Output the (X, Y) coordinate of the center of the cell containing the given text.  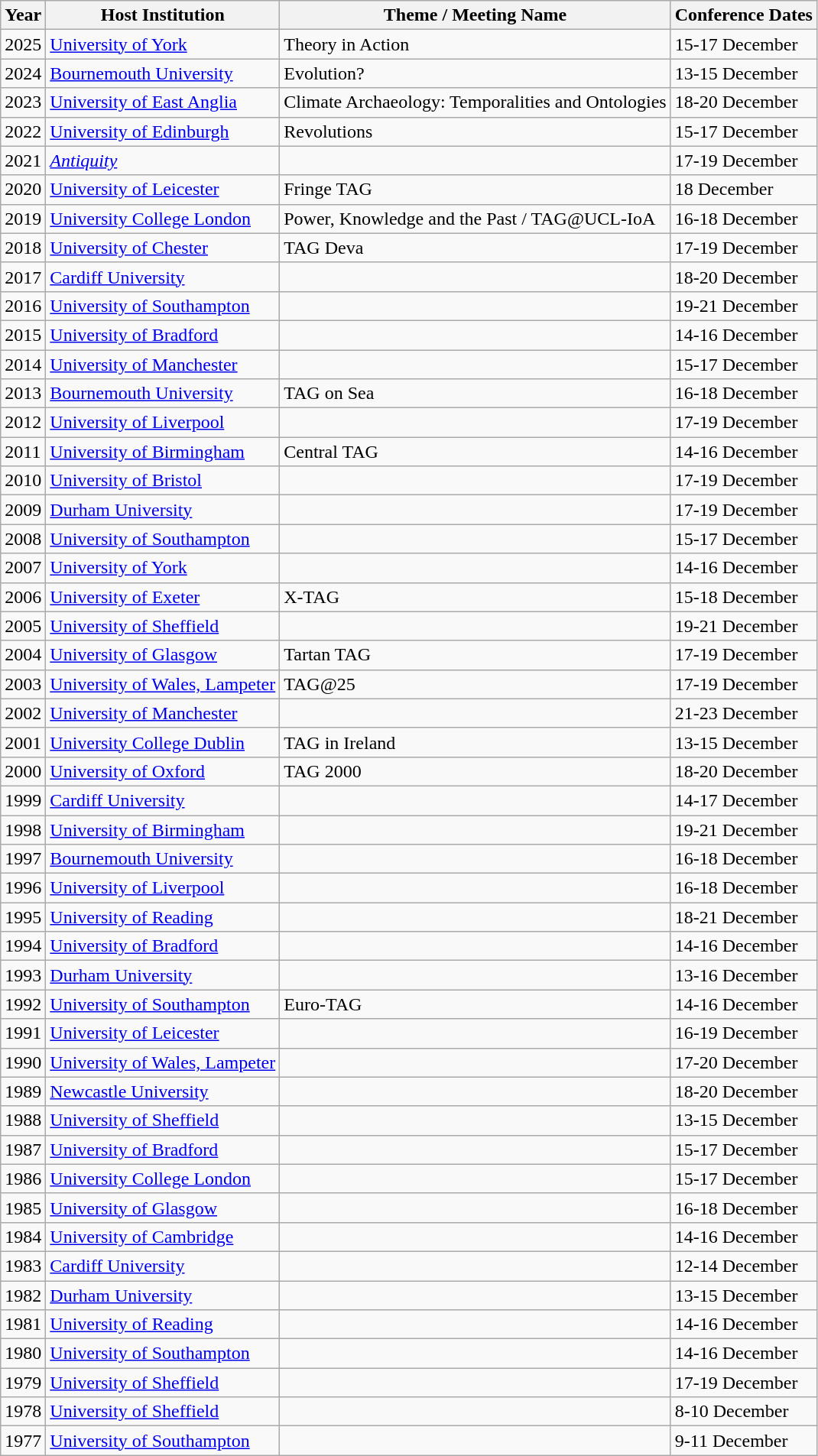
1978 (23, 1412)
Conference Dates (743, 15)
2009 (23, 510)
2011 (23, 452)
2021 (23, 161)
2024 (23, 73)
2012 (23, 423)
2025 (23, 44)
1991 (23, 1033)
8-10 December (743, 1412)
1996 (23, 888)
2015 (23, 335)
1990 (23, 1062)
Newcastle University (163, 1091)
Central TAG (476, 452)
1984 (23, 1237)
2008 (23, 539)
2019 (23, 219)
1992 (23, 1004)
2013 (23, 394)
2016 (23, 306)
2018 (23, 248)
University of Oxford (163, 771)
1998 (23, 829)
1997 (23, 859)
1980 (23, 1354)
13-16 December (743, 975)
Tartan TAG (476, 655)
Evolution? (476, 73)
1999 (23, 800)
Antiquity (163, 161)
18 December (743, 190)
2007 (23, 568)
University of Exeter (163, 597)
University of Chester (163, 248)
TAG in Ireland (476, 742)
2014 (23, 365)
TAG@25 (476, 684)
TAG 2000 (476, 771)
Theme / Meeting Name (476, 15)
16-19 December (743, 1033)
2005 (23, 626)
Power, Knowledge and the Past / TAG@UCL-IoA (476, 219)
2022 (23, 131)
TAG on Sea (476, 394)
1993 (23, 975)
Revolutions (476, 131)
2006 (23, 597)
University College Dublin (163, 742)
1979 (23, 1383)
21-23 December (743, 713)
1985 (23, 1208)
9-11 December (743, 1441)
2003 (23, 684)
Year (23, 15)
Climate Archaeology: Temporalities and Ontologies (476, 102)
1982 (23, 1295)
1994 (23, 946)
17-20 December (743, 1062)
1995 (23, 917)
Host Institution (163, 15)
2000 (23, 771)
University of Bristol (163, 481)
Fringe TAG (476, 190)
1983 (23, 1266)
15-18 December (743, 597)
2002 (23, 713)
1977 (23, 1441)
12-14 December (743, 1266)
18-21 December (743, 917)
1988 (23, 1120)
1986 (23, 1179)
2020 (23, 190)
Theory in Action (476, 44)
1989 (23, 1091)
University of Cambridge (163, 1237)
2017 (23, 277)
2004 (23, 655)
X-TAG (476, 597)
2010 (23, 481)
University of Edinburgh (163, 131)
2023 (23, 102)
1981 (23, 1325)
14-17 December (743, 800)
TAG Deva (476, 248)
Euro-TAG (476, 1004)
University of East Anglia (163, 102)
1987 (23, 1150)
2001 (23, 742)
